Output the (x, y) coordinate of the center of the cell containing the given text.  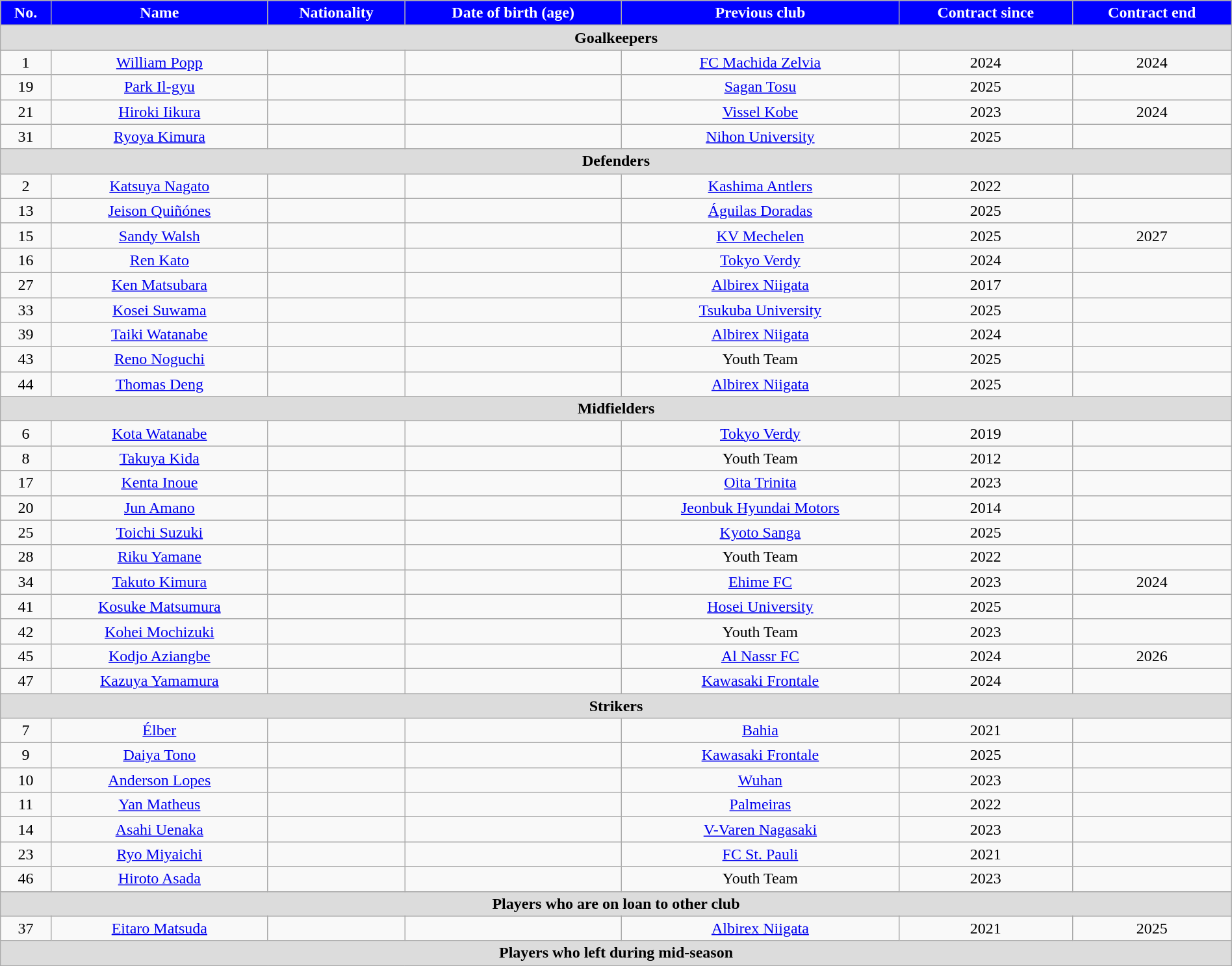
Kenta Inoue (159, 483)
2026 (1151, 656)
Nationality (336, 13)
Élber (159, 731)
Águilas Doradas (760, 211)
2027 (1151, 235)
Park Il-gyu (159, 87)
V-Varen Nagasaki (760, 829)
Defenders (616, 161)
34 (26, 582)
Vissel Kobe (760, 112)
Jeonbuk Hyundai Motors (760, 508)
Thomas Deng (159, 384)
Ehime FC (760, 582)
Kazuya Yamamura (159, 681)
1 (26, 62)
28 (26, 557)
Daiya Tono (159, 755)
Kodjo Aziangbe (159, 656)
No. (26, 13)
41 (26, 607)
47 (26, 681)
17 (26, 483)
Reno Noguchi (159, 359)
Nihon University (760, 137)
Asahi Uenaka (159, 829)
Takuto Kimura (159, 582)
33 (26, 310)
Anderson Lopes (159, 780)
Sandy Walsh (159, 235)
Kota Watanabe (159, 434)
16 (26, 260)
2017 (985, 285)
Tsukuba University (760, 310)
Takuya Kida (159, 458)
Date of birth (age) (513, 13)
37 (26, 928)
31 (26, 137)
Sagan Tosu (760, 87)
Jun Amano (159, 508)
FC Machida Zelvia (760, 62)
45 (26, 656)
42 (26, 631)
2014 (985, 508)
Al Nassr FC (760, 656)
Kashima Antlers (760, 186)
Ryo Miyaichi (159, 854)
Kyoto Sanga (760, 532)
Riku Yamane (159, 557)
Ren Kato (159, 260)
Kohei Mochizuki (159, 631)
Bahia (760, 731)
21 (26, 112)
Wuhan (760, 780)
FC St. Pauli (760, 854)
Eitaro Matsuda (159, 928)
39 (26, 335)
Midfielders (616, 409)
15 (26, 235)
Hosei University (760, 607)
KV Mechelen (760, 235)
11 (26, 805)
Name (159, 13)
Toichi Suzuki (159, 532)
Players who are on loan to other club (616, 904)
Jeison Quiñónes (159, 211)
2012 (985, 458)
Oita Trinita (760, 483)
Contract end (1151, 13)
Kosei Suwama (159, 310)
9 (26, 755)
2 (26, 186)
Previous club (760, 13)
Kosuke Matsumura (159, 607)
Goalkeepers (616, 38)
7 (26, 731)
Hiroto Asada (159, 879)
10 (26, 780)
Ryoya Kimura (159, 137)
2019 (985, 434)
19 (26, 87)
44 (26, 384)
Palmeiras (760, 805)
20 (26, 508)
14 (26, 829)
Ken Matsubara (159, 285)
46 (26, 879)
Contract since (985, 13)
Taiki Watanabe (159, 335)
43 (26, 359)
13 (26, 211)
23 (26, 854)
Players who left during mid-season (616, 953)
6 (26, 434)
8 (26, 458)
Katsuya Nagato (159, 186)
25 (26, 532)
William Popp (159, 62)
Yan Matheus (159, 805)
Hiroki Iikura (159, 112)
Strikers (616, 705)
27 (26, 285)
